Provide the [X, Y] coordinate of the cell's center where the given text is located.  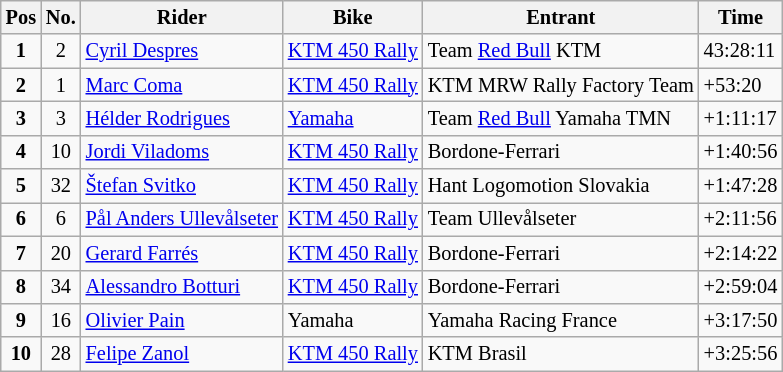
Olivier Pain [182, 320]
+2:59:04 [740, 287]
Team Red Bull KTM [561, 51]
Bike [353, 17]
Felipe Zanol [182, 354]
Time [740, 17]
28 [61, 354]
16 [61, 320]
43:28:11 [740, 51]
5 [21, 186]
Marc Coma [182, 85]
+2:11:56 [740, 219]
Entrant [561, 17]
KTM MRW Rally Factory Team [561, 85]
Rider [182, 17]
+2:14:22 [740, 253]
34 [61, 287]
No. [61, 17]
+3:17:50 [740, 320]
Pos [21, 17]
Cyril Despres [182, 51]
8 [21, 287]
Team Ullevålseter [561, 219]
20 [61, 253]
Jordi Viladoms [182, 152]
+3:25:56 [740, 354]
+1:40:56 [740, 152]
Yamaha Racing France [561, 320]
+1:11:17 [740, 118]
+53:20 [740, 85]
Pål Anders Ullevålseter [182, 219]
Alessandro Botturi [182, 287]
7 [21, 253]
9 [21, 320]
Team Red Bull Yamaha TMN [561, 118]
KTM Brasil [561, 354]
Hant Logomotion Slovakia [561, 186]
+1:47:28 [740, 186]
Hélder Rodrigues [182, 118]
32 [61, 186]
Štefan Svitko [182, 186]
Gerard Farrés [182, 253]
4 [21, 152]
